Extract the (x, y) coordinate from the center of the cell holding the provided text.  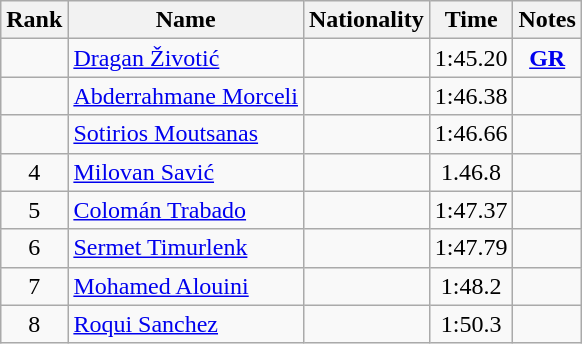
1:47.79 (471, 248)
1:45.20 (471, 58)
Sermet Timurlenk (186, 248)
1:50.3 (471, 324)
Roqui Sanchez (186, 324)
1:46.66 (471, 134)
Colomán Trabado (186, 210)
1:47.37 (471, 210)
6 (34, 248)
1:48.2 (471, 286)
4 (34, 172)
Sotirios Moutsanas (186, 134)
Time (471, 20)
Name (186, 20)
Abderrahmane Morceli (186, 96)
5 (34, 210)
Mohamed Alouini (186, 286)
Notes (547, 20)
8 (34, 324)
7 (34, 286)
Nationality (366, 20)
Milovan Savić (186, 172)
Rank (34, 20)
1:46.38 (471, 96)
GR (547, 58)
Dragan Životić (186, 58)
1.46.8 (471, 172)
